Scan for the cell matching the given text and deliver its (X, Y) coordinate at center. 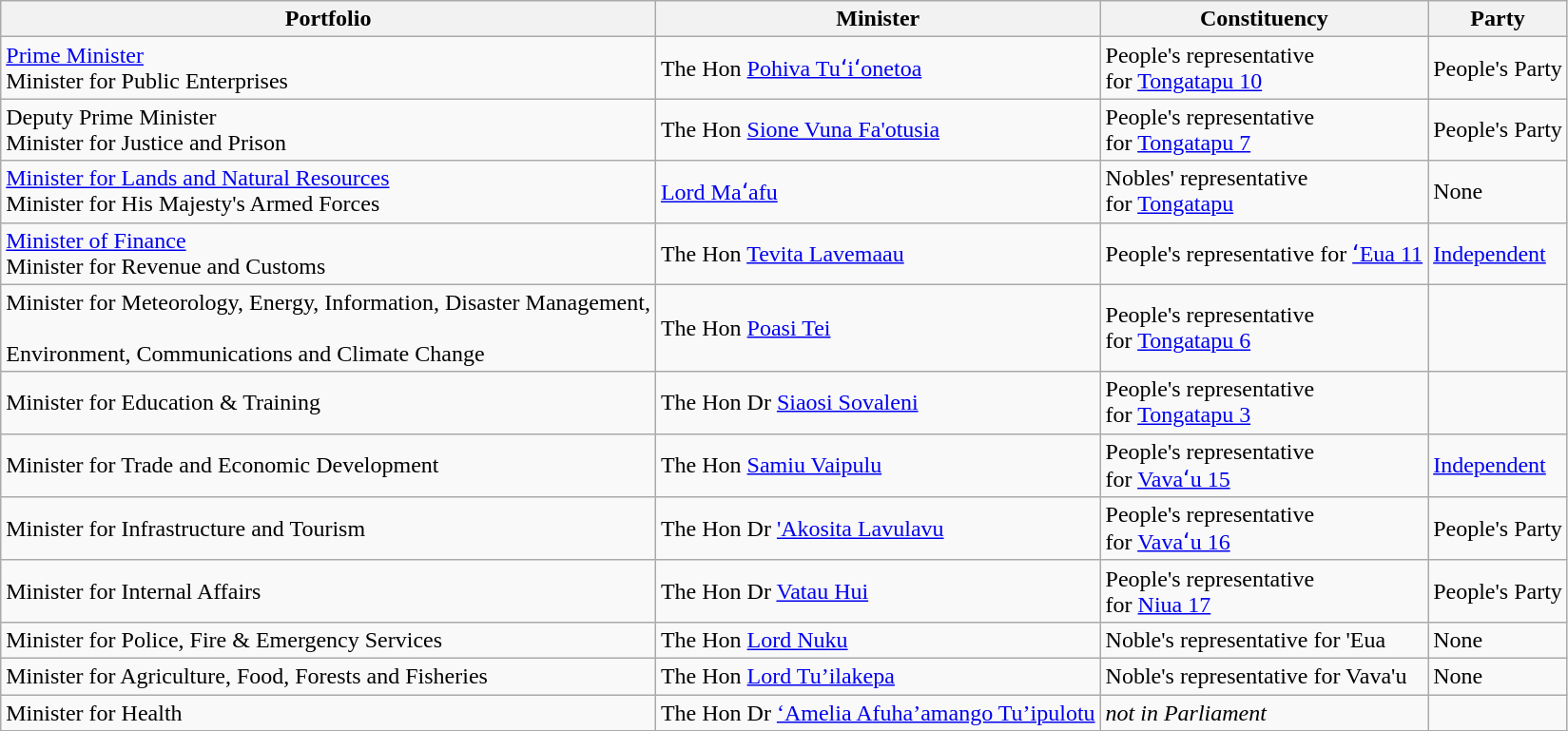
Portfolio (329, 19)
The Hon Dr ‘Amelia Afuha’amango Tu’ipulotu (878, 712)
People's representativefor Tongatapu 10 (1265, 68)
The Hon Sione Vuna Fa'otusia (878, 129)
Prime Minister Minister for Public Enterprises (329, 68)
Noble's representative for 'Eua (1265, 640)
Party (1499, 19)
People's representativefor Tongatapu 3 (1265, 403)
People's representativefor Tongatapu 7 (1265, 129)
Minister for Meteorology, Energy, Information, Disaster Management, Environment, Communications and Climate Change (329, 328)
The Hon Dr Vatau Hui (878, 591)
People's representative for ʻEua 11 (1265, 253)
Lord Maʻafu (878, 192)
The Hon Dr Siaosi Sovaleni (878, 403)
Deputy Prime Minister Minister for Justice and Prison (329, 129)
Minister of Finance Minister for Revenue and Customs (329, 253)
The Hon Lord Nuku (878, 640)
People's representativefor Niua 17 (1265, 591)
Minister for Trade and Economic Development (329, 466)
Minister for Health (329, 712)
Minister for Education & Training (329, 403)
Minister for Internal Affairs (329, 591)
Minister for Infrastructure and Tourism (329, 529)
People's representativefor Vavaʻu 15 (1265, 466)
The Hon Poasi Tei (878, 328)
Minister for Lands and Natural Resources Minister for His Majesty's Armed Forces (329, 192)
The Hon Samiu Vaipulu (878, 466)
not in Parliament (1265, 712)
The Hon Tevita Lavemaau (878, 253)
Nobles' representativefor Tongatapu (1265, 192)
Minister for Police, Fire & Emergency Services (329, 640)
The Hon Dr 'Akosita Lavulavu (878, 529)
Minister for Agriculture, Food, Forests and Fisheries (329, 676)
Noble's representative for Vava'u (1265, 676)
The Hon Lord Tu’ilakepa (878, 676)
People's representativefor Tongatapu 6 (1265, 328)
The Hon Pohiva Tuʻiʻonetoa (878, 68)
Constituency (1265, 19)
Minister (878, 19)
People's representativefor Vavaʻu 16 (1265, 529)
